From the cell containing the given text, extract its center point as [X, Y] coordinate. 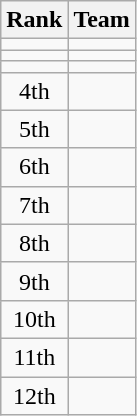
7th [34, 205]
11th [34, 357]
Rank [34, 20]
6th [34, 167]
5th [34, 129]
12th [34, 395]
Team [102, 20]
8th [34, 243]
9th [34, 281]
10th [34, 319]
4th [34, 91]
